Output the (X, Y) coordinate of the center of the cell containing the given text.  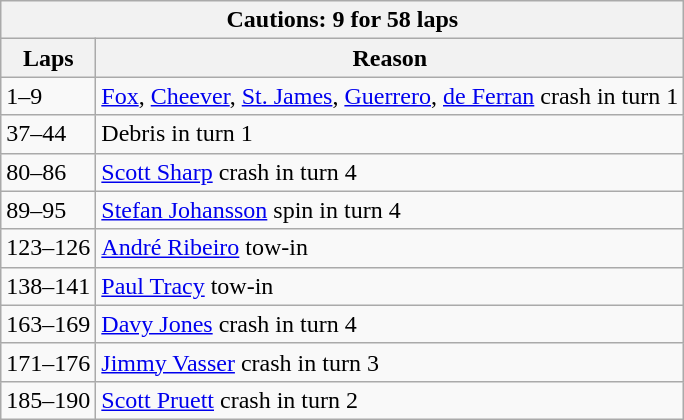
Paul Tracy tow-in (390, 286)
Scott Pruett crash in turn 2 (390, 400)
Debris in turn 1 (390, 134)
Jimmy Vasser crash in turn 3 (390, 362)
185–190 (48, 400)
Reason (390, 58)
Stefan Johansson spin in turn 4 (390, 210)
André Ribeiro tow-in (390, 248)
Fox, Cheever, St. James, Guerrero, de Ferran crash in turn 1 (390, 96)
163–169 (48, 324)
171–176 (48, 362)
80–86 (48, 172)
123–126 (48, 248)
37–44 (48, 134)
Davy Jones crash in turn 4 (390, 324)
138–141 (48, 286)
Laps (48, 58)
89–95 (48, 210)
Scott Sharp crash in turn 4 (390, 172)
Cautions: 9 for 58 laps (342, 20)
1–9 (48, 96)
